Provide the [X, Y] coordinate of the cell's center where the given text is located.  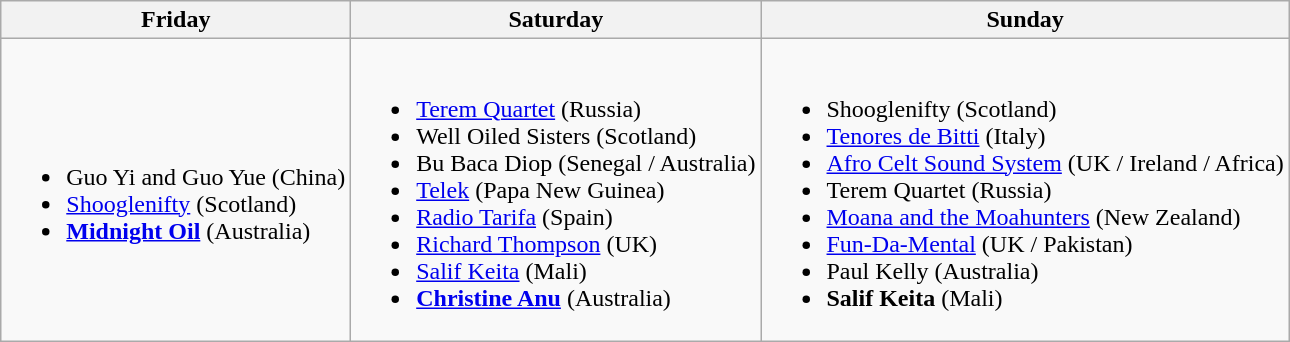
Saturday [556, 20]
Friday [176, 20]
Guo Yi and Guo Yue (China)Shooglenifty (Scotland)Midnight Oil (Australia) [176, 190]
Sunday [1025, 20]
